Find where the given text appears and provide that cell's center as [x, y] coordinate. 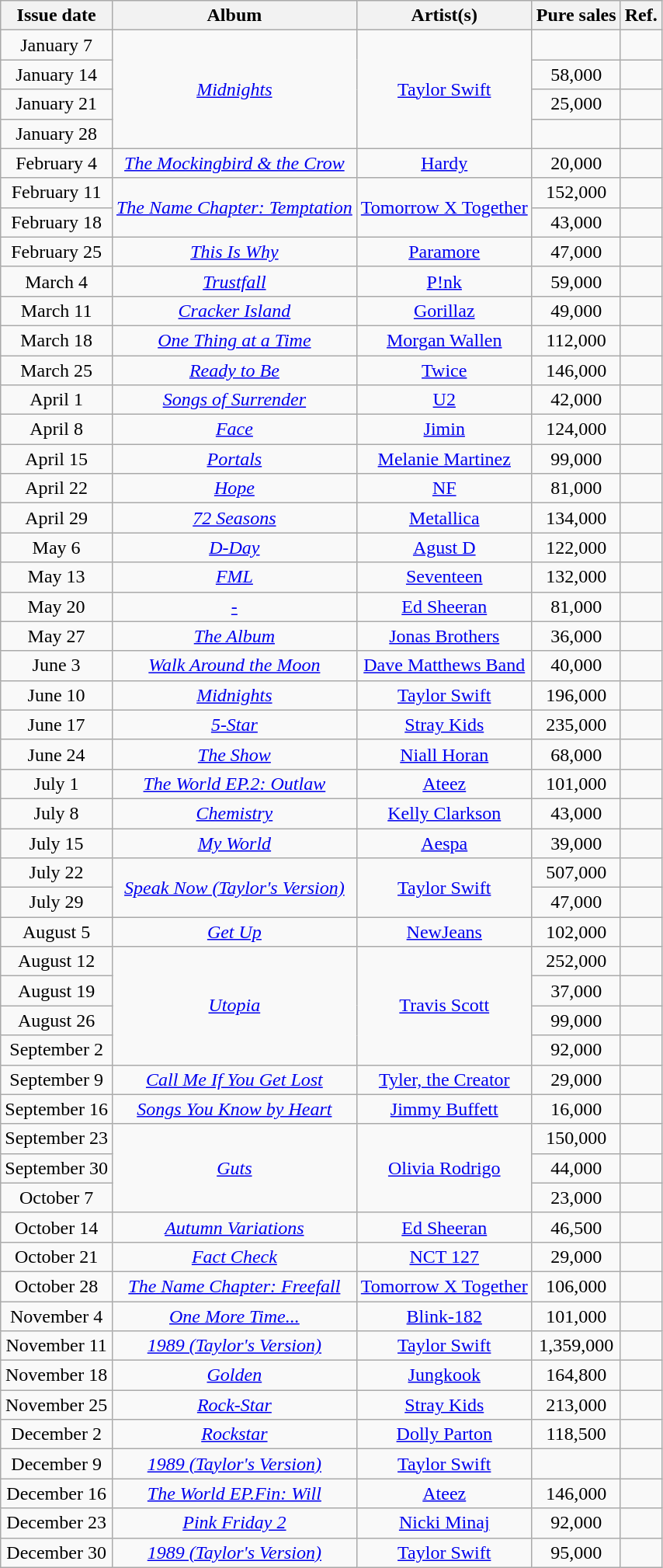
February 25 [57, 252]
Blink-182 [444, 1316]
Kelly Clarkson [444, 813]
Olivia Rodrigo [444, 1168]
The Name Chapter: Freefall [234, 1286]
95,000 [576, 1552]
Hope [234, 488]
March 18 [57, 340]
Autumn Variations [234, 1227]
This Is Why [234, 252]
Paramore [444, 252]
252,000 [576, 961]
Portals [234, 459]
Rockstar [234, 1434]
July 15 [57, 843]
Songs You Know by Heart [234, 1109]
June 3 [57, 666]
Travis Scott [444, 1006]
The Album [234, 636]
72 Seasons [234, 518]
Dave Matthews Band [444, 666]
Issue date [57, 16]
Get Up [234, 932]
Niall Horan [444, 754]
January 28 [57, 134]
25,000 [576, 104]
Metallica [444, 518]
106,000 [576, 1286]
44,000 [576, 1168]
December 30 [57, 1552]
April 22 [57, 488]
September 2 [57, 1050]
Pink Friday 2 [234, 1523]
Pure sales [576, 16]
September 16 [57, 1109]
36,000 [576, 636]
March 25 [57, 370]
Aespa [444, 843]
September 9 [57, 1080]
164,800 [576, 1375]
Songs of Surrender [234, 400]
Artist(s) [444, 16]
Trustfall [234, 281]
507,000 [576, 873]
Jonas Brothers [444, 636]
May 27 [57, 636]
150,000 [576, 1139]
20,000 [576, 163]
July 22 [57, 873]
October 7 [57, 1198]
39,000 [576, 843]
Utopia [234, 1006]
NCT 127 [444, 1257]
Agust D [444, 548]
Cracker Island [234, 311]
FML [234, 577]
December 23 [57, 1523]
Golden [234, 1375]
- [234, 607]
The Name Chapter: Temptation [234, 207]
April 29 [57, 518]
Face [234, 429]
Walk Around the Moon [234, 666]
July 29 [57, 902]
102,000 [576, 932]
132,000 [576, 577]
May 20 [57, 607]
D-Day [234, 548]
Rock-Star [234, 1405]
June 17 [57, 725]
Seventeen [444, 577]
August 12 [57, 961]
February 4 [57, 163]
The Mockingbird & the Crow [234, 163]
August 26 [57, 1020]
Speak Now (Taylor's Version) [234, 888]
December 9 [57, 1464]
46,500 [576, 1227]
Chemistry [234, 813]
January 14 [57, 75]
November 25 [57, 1405]
Call Me If You Get Lost [234, 1080]
112,000 [576, 340]
The Show [234, 754]
December 16 [57, 1493]
June 24 [57, 754]
68,000 [576, 754]
42,000 [576, 400]
Jimmy Buffett [444, 1109]
16,000 [576, 1109]
152,000 [576, 193]
One More Time... [234, 1316]
January 21 [57, 104]
Guts [234, 1168]
October 14 [57, 1227]
November 18 [57, 1375]
September 30 [57, 1168]
124,000 [576, 429]
The World EP.Fin: Will [234, 1493]
August 19 [57, 991]
Twice [444, 370]
August 5 [57, 932]
Tyler, the Creator [444, 1080]
Album [234, 16]
118,500 [576, 1434]
October 21 [57, 1257]
58,000 [576, 75]
February 11 [57, 193]
The World EP.2: Outlaw [234, 784]
May 6 [57, 548]
213,000 [576, 1405]
P!nk [444, 281]
One Thing at a Time [234, 340]
Morgan Wallen [444, 340]
Ref. [641, 16]
November 4 [57, 1316]
September 23 [57, 1139]
Dolly Parton [444, 1434]
49,000 [576, 311]
Fact Check [234, 1257]
235,000 [576, 725]
Nicki Minaj [444, 1523]
March 4 [57, 281]
5-Star [234, 725]
Jungkook [444, 1375]
Melanie Martinez [444, 459]
December 2 [57, 1434]
Jimin [444, 429]
1,359,000 [576, 1346]
134,000 [576, 518]
40,000 [576, 666]
January 7 [57, 45]
June 10 [57, 695]
Ready to Be [234, 370]
59,000 [576, 281]
April 8 [57, 429]
November 11 [57, 1346]
May 13 [57, 577]
July 8 [57, 813]
NF [444, 488]
37,000 [576, 991]
122,000 [576, 548]
Gorillaz [444, 311]
April 1 [57, 400]
April 15 [57, 459]
NewJeans [444, 932]
Hardy [444, 163]
February 18 [57, 222]
October 28 [57, 1286]
March 11 [57, 311]
U2 [444, 400]
196,000 [576, 695]
23,000 [576, 1198]
My World [234, 843]
July 1 [57, 784]
